Determine the [x, y] coordinate at the center of the cell enclosing the given text.  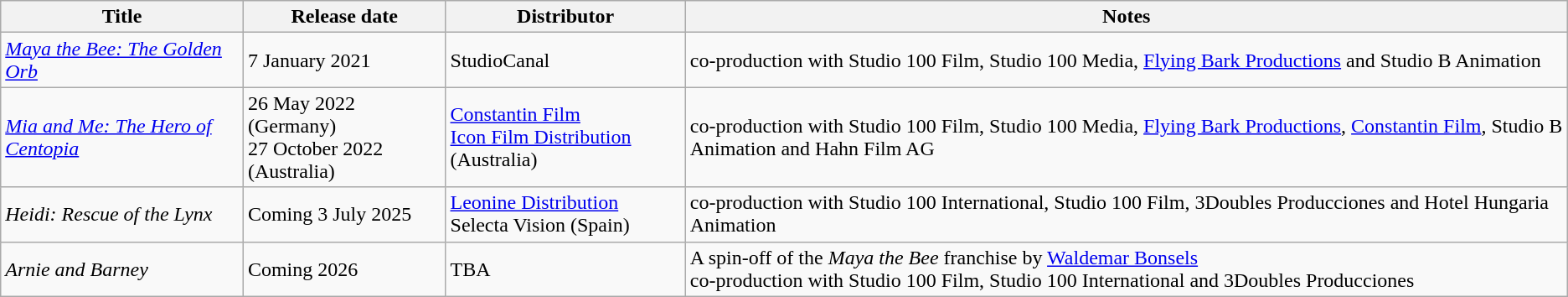
Distributor [565, 17]
A spin-off of the Maya the Bee franchise by Waldemar Bonselsco-production with Studio 100 Film, Studio 100 International and 3Doubles Producciones [1126, 268]
Coming 3 July 2025 [344, 215]
Arnie and Barney [122, 268]
Maya the Bee: The Golden Orb [122, 60]
TBA [565, 268]
co-production with Studio 100 International, Studio 100 Film, 3Doubles Producciones and Hotel Hungaria Animation [1126, 215]
Mia and Me: The Hero of Centopia [122, 138]
Release date [344, 17]
7 January 2021 [344, 60]
StudioCanal [565, 60]
Heidi: Rescue of the Lynx [122, 215]
Title [122, 17]
26 May 2022 (Germany)27 October 2022 (Australia) [344, 138]
co-production with Studio 100 Film, Studio 100 Media, Flying Bark Productions and Studio B Animation [1126, 60]
Constantin FilmIcon Film Distribution (Australia) [565, 138]
Notes [1126, 17]
Leonine DistributionSelecta Vision (Spain) [565, 215]
co-production with Studio 100 Film, Studio 100 Media, Flying Bark Productions, Constantin Film, Studio B Animation and Hahn Film AG [1126, 138]
Coming 2026 [344, 268]
